Return the (X, Y) coordinate for the center point of the cell that contains the specified text.  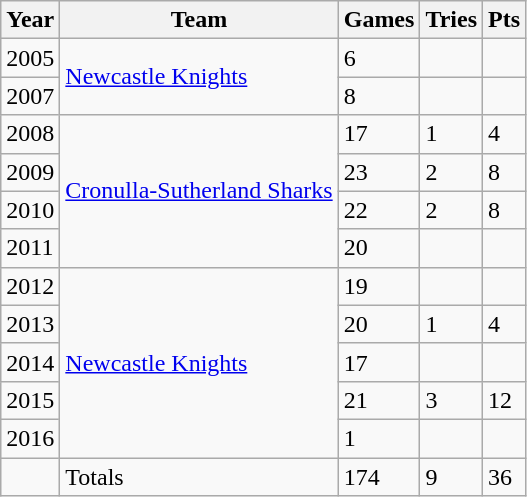
2008 (30, 134)
19 (379, 286)
6 (379, 58)
Tries (452, 20)
12 (504, 400)
23 (379, 172)
2007 (30, 96)
Totals (199, 477)
2015 (30, 400)
Team (199, 20)
36 (504, 477)
22 (379, 210)
174 (379, 477)
2009 (30, 172)
9 (452, 477)
2005 (30, 58)
21 (379, 400)
Pts (504, 20)
2016 (30, 438)
Cronulla-Sutherland Sharks (199, 191)
3 (452, 400)
2012 (30, 286)
2011 (30, 248)
Year (30, 20)
Games (379, 20)
2014 (30, 362)
2013 (30, 324)
2010 (30, 210)
